Extract the [X, Y] coordinate from the center of the cell holding the provided text.  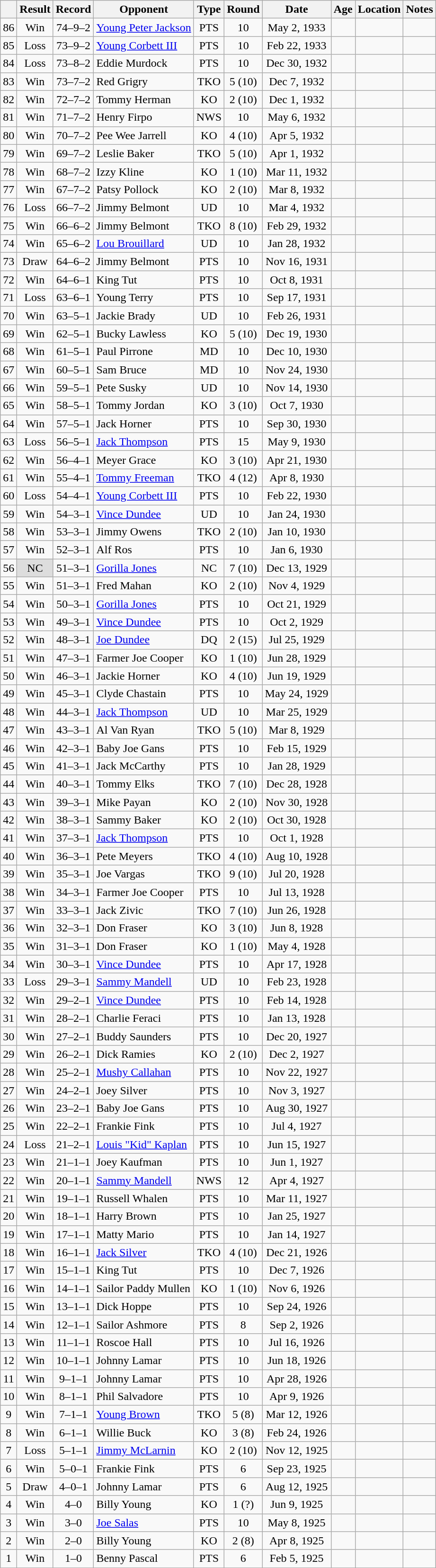
46 [9, 748]
Joe Vargas [144, 874]
Apr 4, 1927 [296, 1180]
73–8–2 [73, 63]
81 [9, 117]
Jul 20, 1928 [296, 874]
Sep 2, 1926 [296, 1324]
65 [9, 406]
26 [9, 1108]
28–2–1 [73, 1018]
Jun 1, 1927 [296, 1162]
3–0 [73, 1523]
3 (8) [243, 1433]
Clyde Chastain [144, 694]
27 [9, 1090]
Mar 11, 1927 [296, 1198]
3 [9, 1523]
46–3–1 [73, 676]
71–7–2 [73, 117]
Feb 26, 1931 [296, 316]
Dec 19, 1930 [296, 334]
Jan 14, 1927 [296, 1234]
37–3–1 [73, 838]
38–3–1 [73, 820]
Tommy Freeman [144, 478]
47 [9, 730]
Apr 9, 1926 [296, 1397]
33 [9, 982]
76 [9, 207]
1–0 [73, 1559]
Feb 23, 1928 [296, 982]
Sam Bruce [144, 370]
Pete Susky [144, 388]
Jackie Horner [144, 676]
56 [9, 568]
Dick Hoppe [144, 1306]
Sep 24, 1926 [296, 1306]
14–1–1 [73, 1288]
78 [9, 171]
9–1–1 [73, 1379]
Nov 4, 1929 [296, 586]
72–7–2 [73, 99]
70 [9, 316]
4–0 [73, 1505]
Feb 29, 1932 [296, 226]
82 [9, 99]
67 [9, 370]
60–5–1 [73, 370]
54–4–1 [73, 496]
62 [9, 460]
Buddy Saunders [144, 1036]
Jun 18, 1926 [296, 1360]
Mar 8, 1932 [296, 189]
Aug 30, 1927 [296, 1108]
Jul 4, 1927 [296, 1126]
30 [9, 1036]
Jun 26, 1928 [296, 910]
70–7–2 [73, 135]
Feb 5, 1925 [296, 1559]
58–5–1 [73, 406]
Paul Pirrone [144, 352]
29–2–1 [73, 1000]
Location [379, 9]
Sammy Baker [144, 820]
66–7–2 [73, 207]
23 [9, 1162]
11 [9, 1379]
Dec 21, 1926 [296, 1252]
66–6–2 [73, 226]
21–1–1 [73, 1162]
29–3–1 [73, 982]
Pee Wee Jarrell [144, 135]
58 [9, 532]
Nov 6, 1926 [296, 1288]
Joey Silver [144, 1090]
Al Van Ryan [144, 730]
7 [9, 1451]
64–6–1 [73, 280]
40 [9, 856]
Lou Brouillard [144, 244]
Date [296, 9]
18–1–1 [73, 1216]
Eddie Murdock [144, 63]
27–2–1 [73, 1036]
44–3–1 [73, 712]
2–0 [73, 1541]
62–5–1 [73, 334]
Phil Salvadore [144, 1397]
Dec 10, 1930 [296, 352]
Jun 15, 1927 [296, 1144]
25–2–1 [73, 1072]
79 [9, 153]
Oct 8, 1931 [296, 280]
Jan 24, 1930 [296, 514]
Dec 7, 1932 [296, 81]
Jun 19, 1929 [296, 676]
Jan 28, 1932 [296, 244]
11–1–1 [73, 1342]
Jul 16, 1926 [296, 1342]
Jack McCarthy [144, 766]
9 (10) [243, 874]
55 [9, 586]
86 [9, 27]
Charlie Feraci [144, 1018]
36–3–1 [73, 856]
May 6, 1932 [296, 117]
Apr 21, 1930 [296, 460]
85 [9, 45]
2 [9, 1541]
48–3–1 [73, 640]
41–3–1 [73, 766]
Izzy Kline [144, 171]
24–2–1 [73, 1090]
Nov 14, 1930 [296, 388]
52–3–1 [73, 550]
56–4–1 [73, 460]
Jackie Brady [144, 316]
34 [9, 964]
57 [9, 550]
Jan 25, 1927 [296, 1216]
DQ [209, 640]
35–3–1 [73, 874]
44 [9, 784]
Nov 30, 1928 [296, 802]
Mar 4, 1932 [296, 207]
74 [9, 244]
Mar 8, 1929 [296, 730]
39 [9, 874]
73–7–2 [73, 81]
Willie Buck [144, 1433]
16–1–1 [73, 1252]
49–3–1 [73, 622]
Dec 1, 1932 [296, 99]
19 [9, 1234]
Mar 11, 1932 [296, 171]
80 [9, 135]
50 [9, 676]
32–3–1 [73, 928]
Jan 6, 1930 [296, 550]
Record [73, 9]
83 [9, 81]
Dec 30, 1932 [296, 63]
Tommy Elks [144, 784]
Oct 7, 1930 [296, 406]
Aug 12, 1925 [296, 1487]
Bucky Lawless [144, 334]
31–3–1 [73, 946]
Jimmy McLarnin [144, 1451]
63–5–1 [73, 316]
65–6–2 [73, 244]
Meyer Grace [144, 460]
Benny Pascal [144, 1559]
Jack Horner [144, 424]
Jul 25, 1929 [296, 640]
Matty Mario [144, 1234]
Sailor Paddy Mullen [144, 1288]
May 8, 1925 [296, 1523]
2 (15) [243, 640]
53 [9, 622]
Tommy Jordan [144, 406]
66 [9, 388]
68 [9, 352]
55–4–1 [73, 478]
Jack Zivic [144, 910]
Type [209, 9]
25 [9, 1126]
Jul 13, 1928 [296, 892]
64–6–2 [73, 262]
Jan 10, 1930 [296, 532]
64 [9, 424]
May 4, 1928 [296, 946]
59–5–1 [73, 388]
Joe Dundee [144, 640]
34–3–1 [73, 892]
36 [9, 928]
May 24, 1929 [296, 694]
39–3–1 [73, 802]
Dec 7, 1926 [296, 1270]
Sep 17, 1931 [296, 298]
Patsy Pollock [144, 189]
53–3–1 [73, 532]
84 [9, 63]
Nov 16, 1931 [296, 262]
Round [243, 9]
Fred Mahan [144, 586]
54–3–1 [73, 514]
74–9–2 [73, 27]
22–2–1 [73, 1126]
Sep 30, 1930 [296, 424]
Roscoe Hall [144, 1342]
68–7–2 [73, 171]
Mike Payan [144, 802]
4–0–1 [73, 1487]
63 [9, 442]
43 [9, 802]
Apr 28, 1926 [296, 1379]
Jan 28, 1929 [296, 766]
37 [9, 910]
Nov 24, 1930 [296, 370]
Red Grigry [144, 81]
Russell Whalen [144, 1198]
59 [9, 514]
Pete Meyers [144, 856]
1 (?) [243, 1505]
17 [9, 1270]
Dec 28, 1928 [296, 784]
20–1–1 [73, 1180]
May 9, 1930 [296, 442]
32 [9, 1000]
Jun 9, 1925 [296, 1505]
Sailor Ashmore [144, 1324]
8 (10) [243, 226]
49 [9, 694]
47–3–1 [73, 658]
Alf Ros [144, 550]
12–1–1 [73, 1324]
23–2–1 [73, 1108]
Notes [419, 9]
Mar 12, 1926 [296, 1415]
Joe Salas [144, 1523]
Result [35, 9]
73–9–2 [73, 45]
10–1–1 [73, 1360]
31 [9, 1018]
69–7–2 [73, 153]
Jimmy Owens [144, 532]
42–3–1 [73, 748]
Young Brown [144, 1415]
13–1–1 [73, 1306]
14 [9, 1324]
73 [9, 262]
21–2–1 [73, 1144]
Tommy Herman [144, 99]
29 [9, 1054]
Dick Ramies [144, 1054]
Joey Kaufman [144, 1162]
19–1–1 [73, 1198]
40–3–1 [73, 784]
52 [9, 640]
67–7–2 [73, 189]
43–3–1 [73, 730]
Nov 22, 1927 [296, 1072]
42 [9, 820]
Feb 15, 1929 [296, 748]
75 [9, 226]
Oct 21, 1929 [296, 604]
35 [9, 946]
8–1–1 [73, 1397]
16 [9, 1288]
Leslie Baker [144, 153]
56–5–1 [73, 442]
26–2–1 [73, 1054]
Feb 24, 1926 [296, 1433]
60 [9, 496]
Jan 13, 1928 [296, 1018]
21 [9, 1198]
71 [9, 298]
Apr 17, 1928 [296, 964]
Apr 8, 1925 [296, 1541]
1 [9, 1559]
72 [9, 280]
45–3–1 [73, 694]
18 [9, 1252]
May 2, 1933 [296, 27]
Jun 8, 1928 [296, 928]
15–1–1 [73, 1270]
Sep 23, 1925 [296, 1469]
Feb 14, 1928 [296, 1000]
Nov 12, 1925 [296, 1451]
Harry Brown [144, 1216]
Aug 10, 1928 [296, 856]
Young Peter Jackson [144, 27]
54 [9, 604]
Young Terry [144, 298]
Henry Firpo [144, 117]
63–6–1 [73, 298]
22 [9, 1180]
Apr 8, 1930 [296, 478]
Age [343, 9]
51 [9, 658]
Dec 20, 1927 [296, 1036]
5 [9, 1487]
69 [9, 334]
50–3–1 [73, 604]
Oct 30, 1928 [296, 820]
5–1–1 [73, 1451]
24 [9, 1144]
48 [9, 712]
Louis "Kid" Kaplan [144, 1144]
20 [9, 1216]
41 [9, 838]
28 [9, 1072]
Mar 25, 1929 [296, 712]
17–1–1 [73, 1234]
7–1–1 [73, 1415]
2 (8) [243, 1541]
Feb 22, 1930 [296, 496]
9 [9, 1415]
57–5–1 [73, 424]
13 [9, 1342]
Dec 13, 1929 [296, 568]
38 [9, 892]
Jun 28, 1929 [296, 658]
61–5–1 [73, 352]
Apr 1, 1932 [296, 153]
Feb 22, 1933 [296, 45]
5 (8) [243, 1415]
4 [9, 1505]
61 [9, 478]
45 [9, 766]
Jack Silver [144, 1252]
Oct 2, 1929 [296, 622]
Nov 3, 1927 [296, 1090]
33–3–1 [73, 910]
Dec 2, 1927 [296, 1054]
6–1–1 [73, 1433]
Mushy Callahan [144, 1072]
77 [9, 189]
4 (12) [243, 478]
Oct 1, 1928 [296, 838]
5–0–1 [73, 1469]
30–3–1 [73, 964]
Opponent [144, 9]
Apr 5, 1932 [296, 135]
